Return the [X, Y] coordinate for the center point of the cell that contains the specified text.  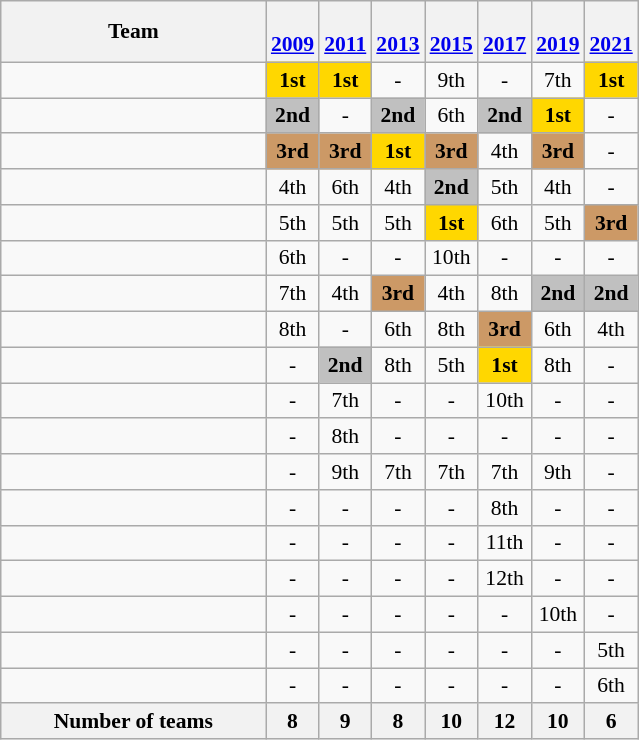
9 [345, 722]
12th [504, 579]
2015 [452, 32]
12 [504, 722]
2009 [292, 32]
2017 [504, 32]
Number of teams [134, 722]
6 [610, 722]
2011 [345, 32]
2013 [398, 32]
2019 [558, 32]
2021 [610, 32]
11th [504, 543]
Team [134, 32]
